Return [X, Y] of the center of cell containing provided text 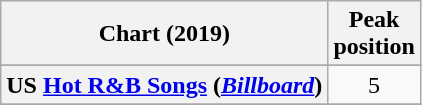
Chart (2019) [164, 34]
Peakposition [374, 34]
5 [374, 85]
US Hot R&B Songs (Billboard) [164, 85]
